Search for the cell housing the specified text and yield its [x, y] center coordinate. 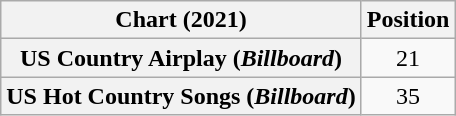
US Hot Country Songs (Billboard) [181, 96]
Chart (2021) [181, 20]
21 [408, 58]
Position [408, 20]
35 [408, 96]
US Country Airplay (Billboard) [181, 58]
